Detect which cell encompasses the target text, then output its (x, y) center coordinate. 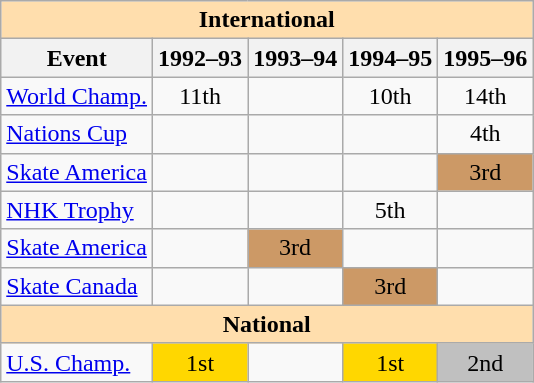
Nations Cup (77, 134)
World Champ. (77, 96)
International (267, 20)
11th (200, 96)
Skate Canada (77, 286)
Event (77, 58)
2nd (486, 362)
NHK Trophy (77, 210)
5th (390, 210)
National (267, 324)
U.S. Champ. (77, 362)
4th (486, 134)
1992–93 (200, 58)
10th (390, 96)
14th (486, 96)
1993–94 (296, 58)
1994–95 (390, 58)
1995–96 (486, 58)
